Detect which cell encompasses the target text, then output its [X, Y] center coordinate. 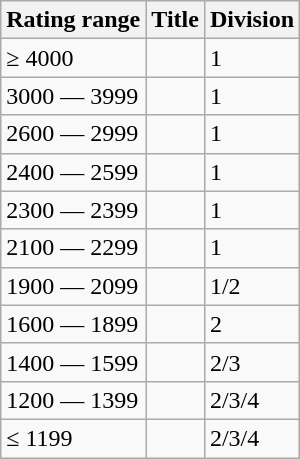
Division [252, 20]
Title [176, 20]
1400 — 1599 [74, 362]
3000 — 3999 [74, 96]
2100 — 2299 [74, 248]
1200 — 1399 [74, 400]
2400 — 2599 [74, 172]
1/2 [252, 286]
2 [252, 324]
≥ 4000 [74, 58]
1600 — 1899 [74, 324]
≤ 1199 [74, 438]
2600 — 2999 [74, 134]
2300 — 2399 [74, 210]
Rating range [74, 20]
1900 — 2099 [74, 286]
2/3 [252, 362]
